Determine the [X, Y] coordinate at the center of the cell enclosing the given text.  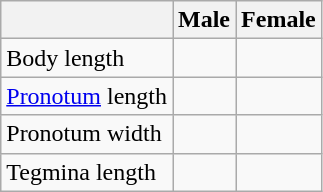
Female [279, 20]
Male [204, 20]
Pronotum width [87, 134]
Tegmina length [87, 172]
Body length [87, 58]
Pronotum length [87, 96]
